For the text-containing cell, return its midpoint in [X, Y] coordinate format. 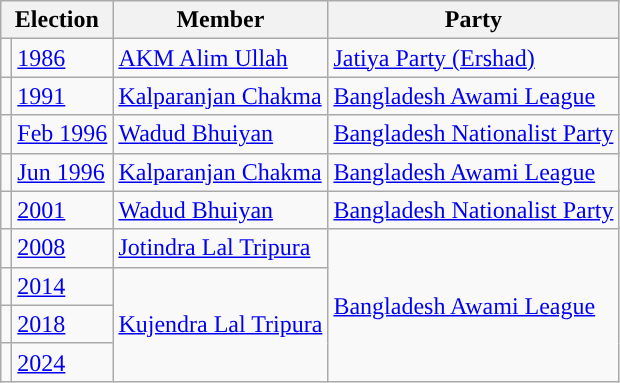
Member [220, 20]
AKM Alim Ullah [220, 58]
Feb 1996 [62, 134]
Party [474, 20]
2014 [62, 286]
Jun 1996 [62, 172]
Kujendra Lal Tripura [220, 324]
Election [57, 20]
2001 [62, 210]
Jotindra Lal Tripura [220, 248]
2018 [62, 324]
1986 [62, 58]
2008 [62, 248]
Jatiya Party (Ershad) [474, 58]
1991 [62, 96]
2024 [62, 362]
